Detect which cell encompasses the target text, then output its (x, y) center coordinate. 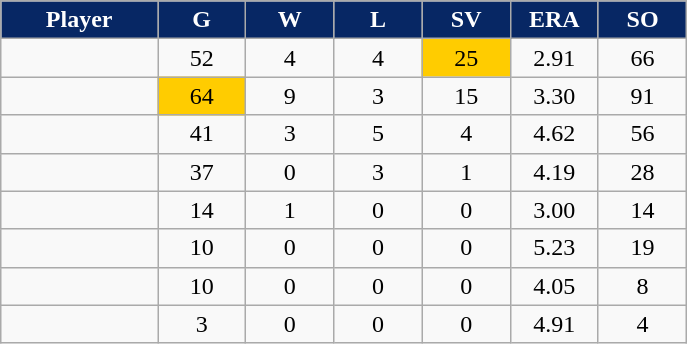
9 (290, 96)
Player (80, 20)
19 (642, 248)
91 (642, 96)
SV (466, 20)
8 (642, 286)
L (378, 20)
52 (202, 58)
W (290, 20)
66 (642, 58)
2.91 (554, 58)
28 (642, 172)
3.00 (554, 210)
4.62 (554, 134)
4.05 (554, 286)
15 (466, 96)
41 (202, 134)
G (202, 20)
4.91 (554, 324)
64 (202, 96)
4.19 (554, 172)
3.30 (554, 96)
ERA (554, 20)
5 (378, 134)
37 (202, 172)
5.23 (554, 248)
SO (642, 20)
25 (466, 58)
56 (642, 134)
